Locate the cell with the specified text and output its (X, Y) center coordinate. 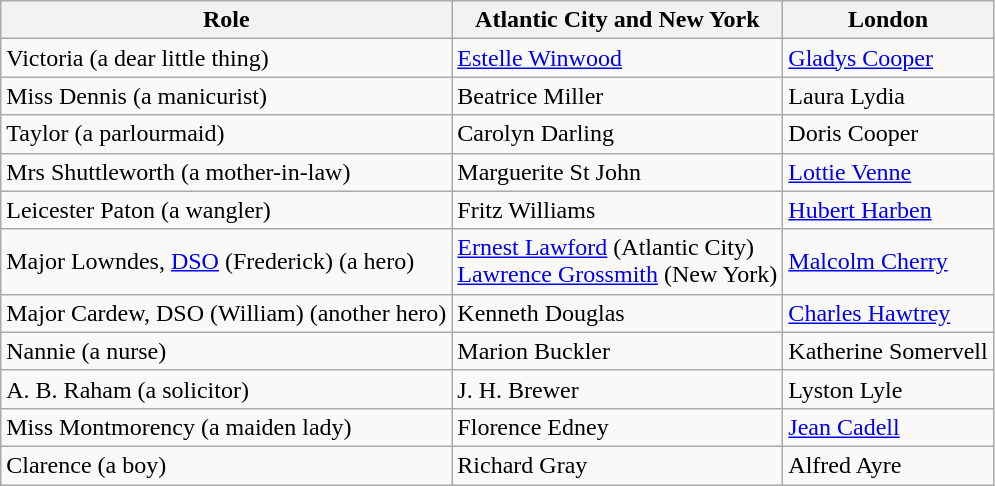
Malcolm Cherry (888, 262)
Katherine Somervell (888, 351)
Miss Montmorency (a maiden lady) (226, 427)
Doris Cooper (888, 134)
Ernest Lawford (Atlantic City)Lawrence Grossmith (New York) (618, 262)
Fritz Williams (618, 210)
Miss Dennis (a manicurist) (226, 96)
Alfred Ayre (888, 465)
Lottie Venne (888, 172)
Taylor (a parlourmaid) (226, 134)
Gladys Cooper (888, 58)
Major Lowndes, DSO (Frederick) (a hero) (226, 262)
Beatrice Miller (618, 96)
Marguerite St John (618, 172)
J. H. Brewer (618, 389)
Victoria (a dear little thing) (226, 58)
Atlantic City and New York (618, 20)
Role (226, 20)
Leicester Paton (a wangler) (226, 210)
Marion Buckler (618, 351)
Major Cardew, DSO (William) (another hero) (226, 313)
Kenneth Douglas (618, 313)
Mrs Shuttleworth (a mother-in-law) (226, 172)
Hubert Harben (888, 210)
Laura Lydia (888, 96)
A. B. Raham (a solicitor) (226, 389)
Jean Cadell (888, 427)
Florence Edney (618, 427)
Carolyn Darling (618, 134)
Lyston Lyle (888, 389)
Charles Hawtrey (888, 313)
Clarence (a boy) (226, 465)
Richard Gray (618, 465)
Nannie (a nurse) (226, 351)
Estelle Winwood (618, 58)
London (888, 20)
